Detect which cell encompasses the target text, then output its [x, y] center coordinate. 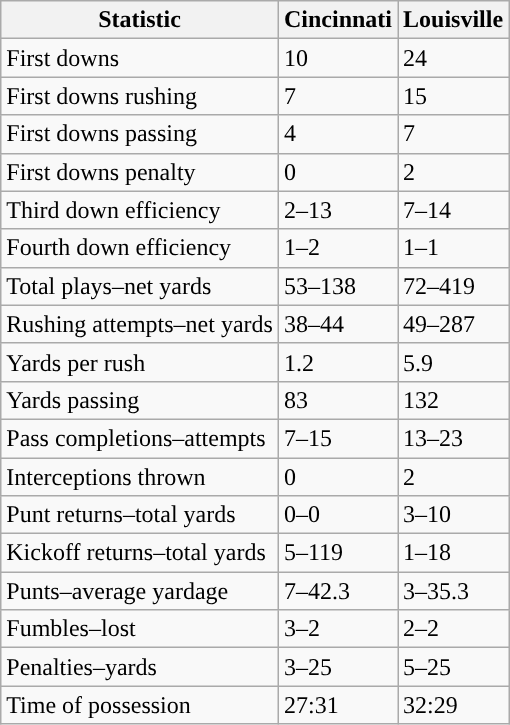
Punts–average yardage [140, 591]
5–119 [338, 553]
Punt returns–total yards [140, 515]
Fumbles–lost [140, 629]
24 [454, 58]
1–2 [338, 248]
Time of possession [140, 705]
First downs penalty [140, 172]
3–10 [454, 515]
32:29 [454, 705]
First downs passing [140, 134]
Fourth down efficiency [140, 248]
3–35.3 [454, 591]
3–25 [338, 667]
49–287 [454, 324]
7–15 [338, 438]
First downs [140, 58]
5–25 [454, 667]
83 [338, 400]
3–2 [338, 629]
15 [454, 96]
Total plays–net yards [140, 286]
53–138 [338, 286]
38–44 [338, 324]
72–419 [454, 286]
1–1 [454, 248]
2–13 [338, 210]
Third down efficiency [140, 210]
1.2 [338, 362]
132 [454, 400]
1–18 [454, 553]
27:31 [338, 705]
Interceptions thrown [140, 477]
Cincinnati [338, 20]
13–23 [454, 438]
Kickoff returns–total yards [140, 553]
2–2 [454, 629]
10 [338, 58]
Yards passing [140, 400]
Louisville [454, 20]
0–0 [338, 515]
Penalties–yards [140, 667]
Rushing attempts–net yards [140, 324]
First downs rushing [140, 96]
Pass completions–attempts [140, 438]
Yards per rush [140, 362]
5.9 [454, 362]
7–42.3 [338, 591]
7–14 [454, 210]
Statistic [140, 20]
4 [338, 134]
